Extract the [x, y] coordinate from the center of the cell holding the provided text.  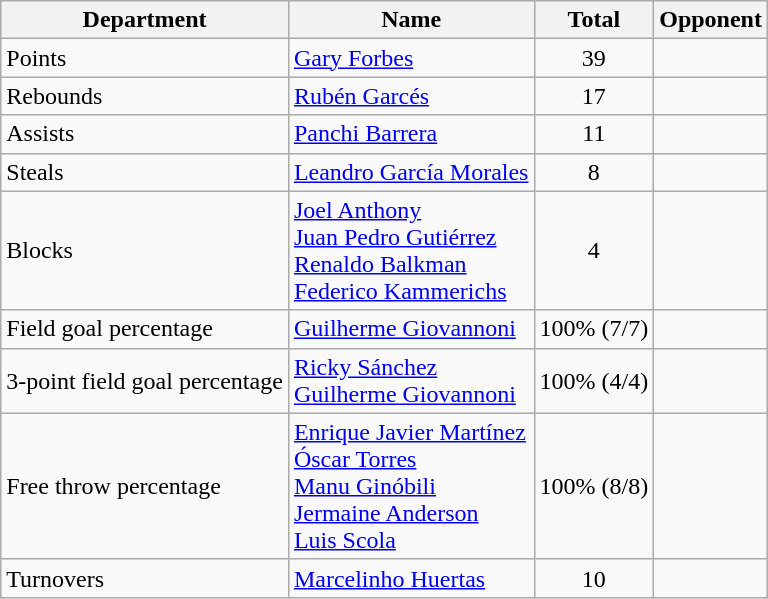
Department [145, 20]
Leandro García Morales [411, 172]
Free throw percentage [145, 486]
Gary Forbes [411, 58]
Guilherme Giovannoni [411, 329]
Rebounds [145, 96]
11 [594, 134]
Field goal percentage [145, 329]
3-point field goal percentage [145, 380]
Name [411, 20]
17 [594, 96]
10 [594, 578]
Total [594, 20]
Turnovers [145, 578]
Panchi Barrera [411, 134]
Steals [145, 172]
Enrique Javier Martínez Óscar Torres Manu Ginóbili Jermaine Anderson Luis Scola [411, 486]
100% (8/8) [594, 486]
100% (4/4) [594, 380]
Marcelinho Huertas [411, 578]
Opponent [711, 20]
Joel Anthony Juan Pedro Gutiérrez Renaldo Balkman Federico Kammerichs [411, 250]
Ricky Sánchez Guilherme Giovannoni [411, 380]
8 [594, 172]
100% (7/7) [594, 329]
Assists [145, 134]
39 [594, 58]
4 [594, 250]
Points [145, 58]
Blocks [145, 250]
Rubén Garcés [411, 96]
